Find where the given text appears and provide that cell's center as [x, y] coordinate. 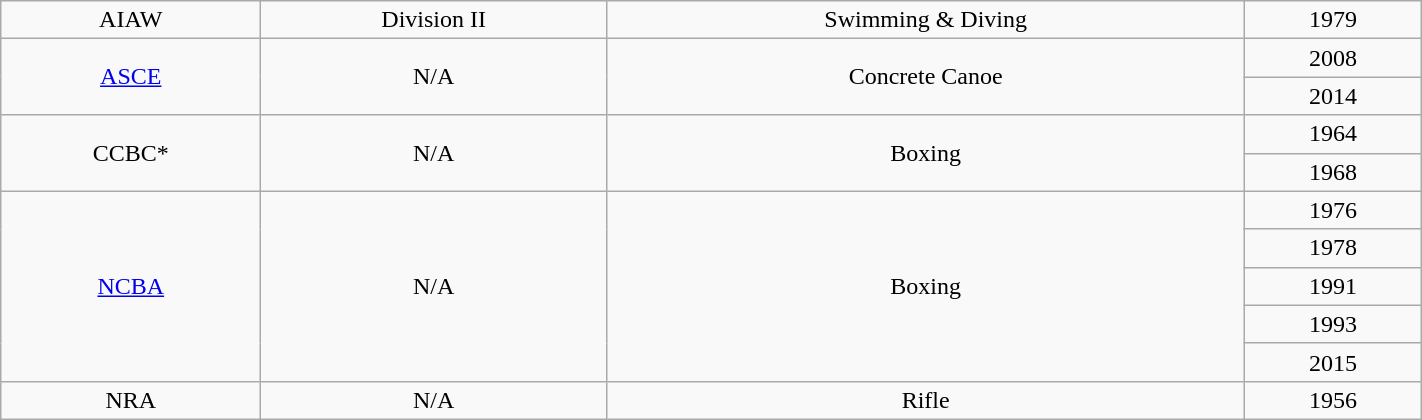
1968 [1333, 172]
Concrete Canoe [925, 77]
CCBC* [131, 153]
AIAW [131, 20]
ASCE [131, 77]
1979 [1333, 20]
2015 [1333, 362]
2008 [1333, 58]
Division II [434, 20]
2014 [1333, 96]
1956 [1333, 400]
Swimming & Diving [925, 20]
Rifle [925, 400]
1993 [1333, 324]
NCBA [131, 286]
NRA [131, 400]
1991 [1333, 286]
1978 [1333, 248]
1964 [1333, 134]
1976 [1333, 210]
